For the text-containing cell, return its midpoint in (X, Y) coordinate format. 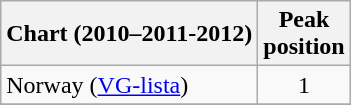
Peak position (304, 34)
Norway (VG-lista) (130, 85)
Chart (2010–2011-2012) (130, 34)
1 (304, 85)
